Identify which cell holds the provided text, then report its [X, Y] central coordinate. 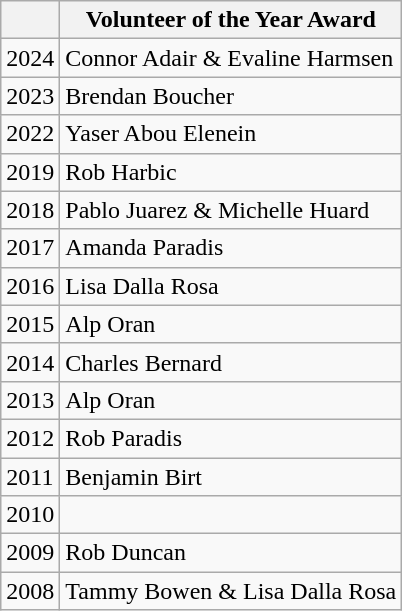
Rob Paradis [231, 438]
2008 [30, 591]
Tammy Bowen & Lisa Dalla Rosa [231, 591]
2017 [30, 248]
2018 [30, 210]
Yaser Abou Elenein [231, 134]
2022 [30, 134]
2019 [30, 172]
2011 [30, 477]
Charles Bernard [231, 362]
Volunteer of the Year Award [231, 20]
Rob Duncan [231, 553]
2013 [30, 400]
Lisa Dalla Rosa [231, 286]
2015 [30, 324]
2023 [30, 96]
2012 [30, 438]
Rob Harbic [231, 172]
2016 [30, 286]
2009 [30, 553]
2010 [30, 515]
Connor Adair & Evaline Harmsen [231, 58]
Pablo Juarez & Michelle Huard [231, 210]
Benjamin Birt [231, 477]
Amanda Paradis [231, 248]
2014 [30, 362]
Brendan Boucher [231, 96]
2024 [30, 58]
